Find where the given text appears and provide that cell's center as (X, Y) coordinate. 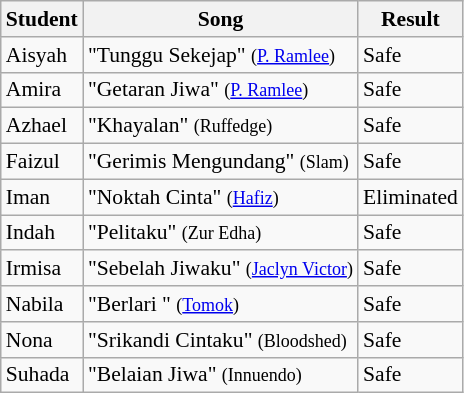
"Khayalan" (Ruffedge) (220, 126)
"Getaran Jiwa" (P. Ramlee) (220, 90)
"Srikandi Cintaku" (Bloodshed) (220, 340)
"Noktah Cinta" (Hafiz) (220, 197)
Song (220, 19)
Indah (42, 233)
Eliminated (410, 197)
Result (410, 19)
Irmisa (42, 269)
Suhada (42, 375)
Nabila (42, 304)
Nona (42, 340)
"Berlari " (Tomok) (220, 304)
Azhael (42, 126)
"Sebelah Jiwaku" (Jaclyn Victor) (220, 269)
"Tunggu Sekejap" (P. Ramlee) (220, 55)
Iman (42, 197)
Amira (42, 90)
"Belaian Jiwa" (Innuendo) (220, 375)
Student (42, 19)
"Gerimis Mengundang" (Slam) (220, 162)
Aisyah (42, 55)
"Pelitaku" (Zur Edha) (220, 233)
Faizul (42, 162)
